Identify which cell holds the provided text, then report its [X, Y] central coordinate. 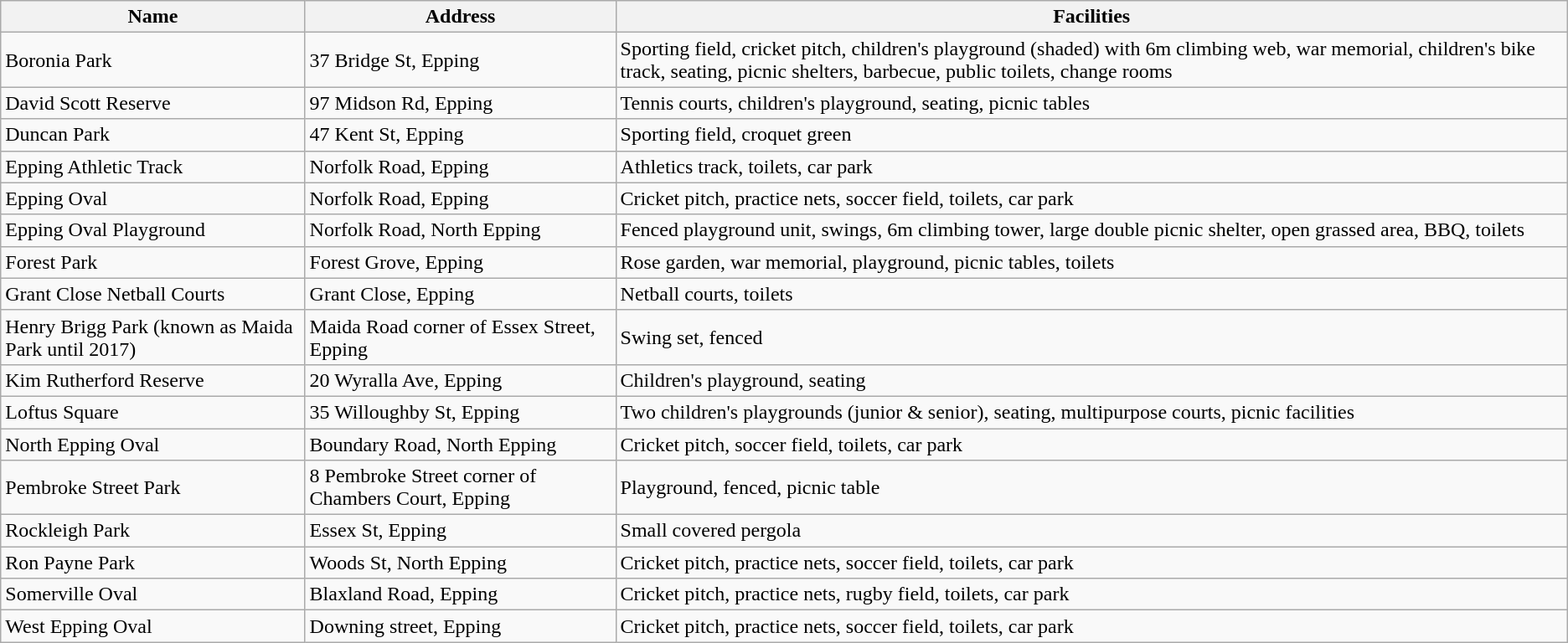
Boronia Park [152, 60]
Tennis courts, children's playground, seating, picnic tables [1091, 103]
47 Kent St, Epping [461, 135]
Name [152, 17]
35 Willoughby St, Epping [461, 412]
Woods St, North Epping [461, 563]
8 Pembroke Street corner of Chambers Court, Epping [461, 487]
20 Wyralla Ave, Epping [461, 380]
Two children's playgrounds (junior & senior), seating, multipurpose courts, picnic facilities [1091, 412]
Forest Park [152, 262]
David Scott Reserve [152, 103]
Somerville Oval [152, 594]
Downing street, Epping [461, 626]
Kim Rutherford Reserve [152, 380]
97 Midson Rd, Epping [461, 103]
Cricket pitch, soccer field, toilets, car park [1091, 445]
Facilities [1091, 17]
Cricket pitch, practice nets, rugby field, toilets, car park [1091, 594]
Epping Oval [152, 198]
Boundary Road, North Epping [461, 445]
Essex St, Epping [461, 531]
Swing set, fenced [1091, 337]
Playground, fenced, picnic table [1091, 487]
Loftus Square [152, 412]
West Epping Oval [152, 626]
Forest Grove, Epping [461, 262]
Rose garden, war memorial, playground, picnic tables, toilets [1091, 262]
Sporting field, croquet green [1091, 135]
Fenced playground unit, swings, 6m climbing tower, large double picnic shelter, open grassed area, BBQ, toilets [1091, 230]
North Epping Oval [152, 445]
Address [461, 17]
Pembroke Street Park [152, 487]
Grant Close, Epping [461, 294]
Netball courts, toilets [1091, 294]
Rockleigh Park [152, 531]
Ron Payne Park [152, 563]
Blaxland Road, Epping [461, 594]
Children's playground, seating [1091, 380]
Duncan Park [152, 135]
Small covered pergola [1091, 531]
Henry Brigg Park (known as Maida Park until 2017) [152, 337]
Epping Athletic Track [152, 167]
Maida Road corner of Essex Street, Epping [461, 337]
Grant Close Netball Courts [152, 294]
37 Bridge St, Epping [461, 60]
Epping Oval Playground [152, 230]
Athletics track, toilets, car park [1091, 167]
Norfolk Road, North Epping [461, 230]
